For the text-containing cell, return its midpoint in [x, y] coordinate format. 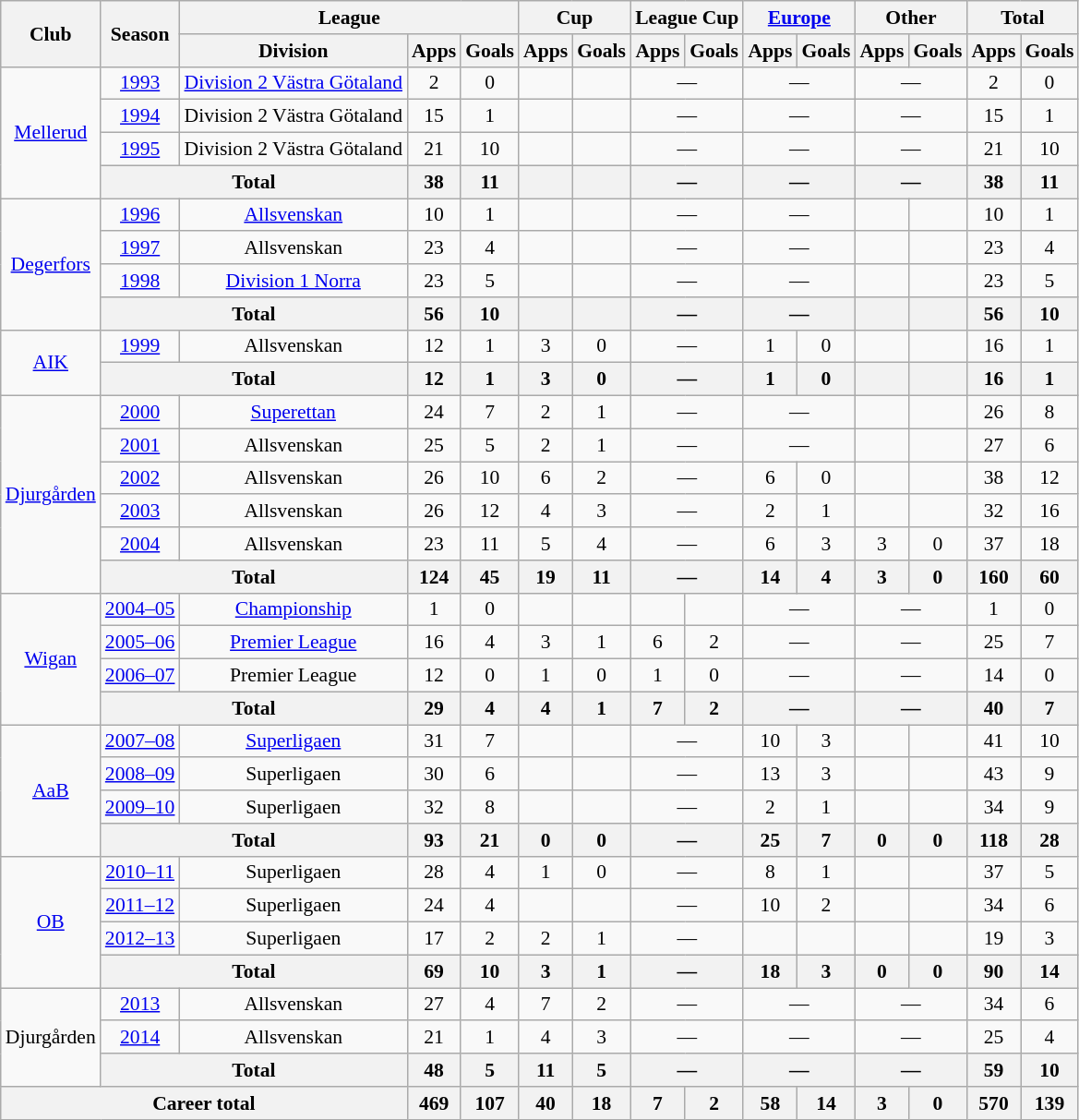
2006–07 [140, 676]
2003 [140, 512]
2004 [140, 544]
2007–08 [140, 741]
Club [51, 33]
17 [434, 939]
Cup [574, 18]
29 [434, 708]
2005–06 [140, 643]
Other [910, 18]
13 [770, 775]
1998 [140, 281]
69 [434, 971]
93 [434, 840]
1995 [140, 150]
570 [993, 1103]
31 [434, 741]
60 [1050, 577]
2012–13 [140, 939]
OB [51, 921]
Europe [799, 18]
Superettan [294, 413]
59 [993, 1070]
1994 [140, 116]
Division 1 Norra [294, 281]
2013 [140, 1005]
45 [489, 577]
AaB [51, 790]
Wigan [51, 658]
30 [434, 775]
43 [993, 775]
160 [993, 577]
Season [140, 33]
48 [434, 1070]
2014 [140, 1038]
2011–12 [140, 906]
1997 [140, 248]
1993 [140, 83]
League [349, 18]
41 [993, 741]
1996 [140, 215]
469 [434, 1103]
League Cup [687, 18]
Degerfors [51, 264]
1999 [140, 346]
2004–05 [140, 609]
Championship [294, 609]
2002 [140, 478]
124 [434, 577]
2008–09 [140, 775]
90 [993, 971]
Career total [204, 1103]
2009–10 [140, 807]
118 [993, 840]
AIK [51, 362]
Mellerud [51, 132]
2001 [140, 445]
139 [1050, 1103]
2000 [140, 413]
58 [770, 1103]
107 [489, 1103]
Division [294, 51]
2010–11 [140, 873]
